Return the [x, y] coordinate for the center point of the cell that contains the specified text.  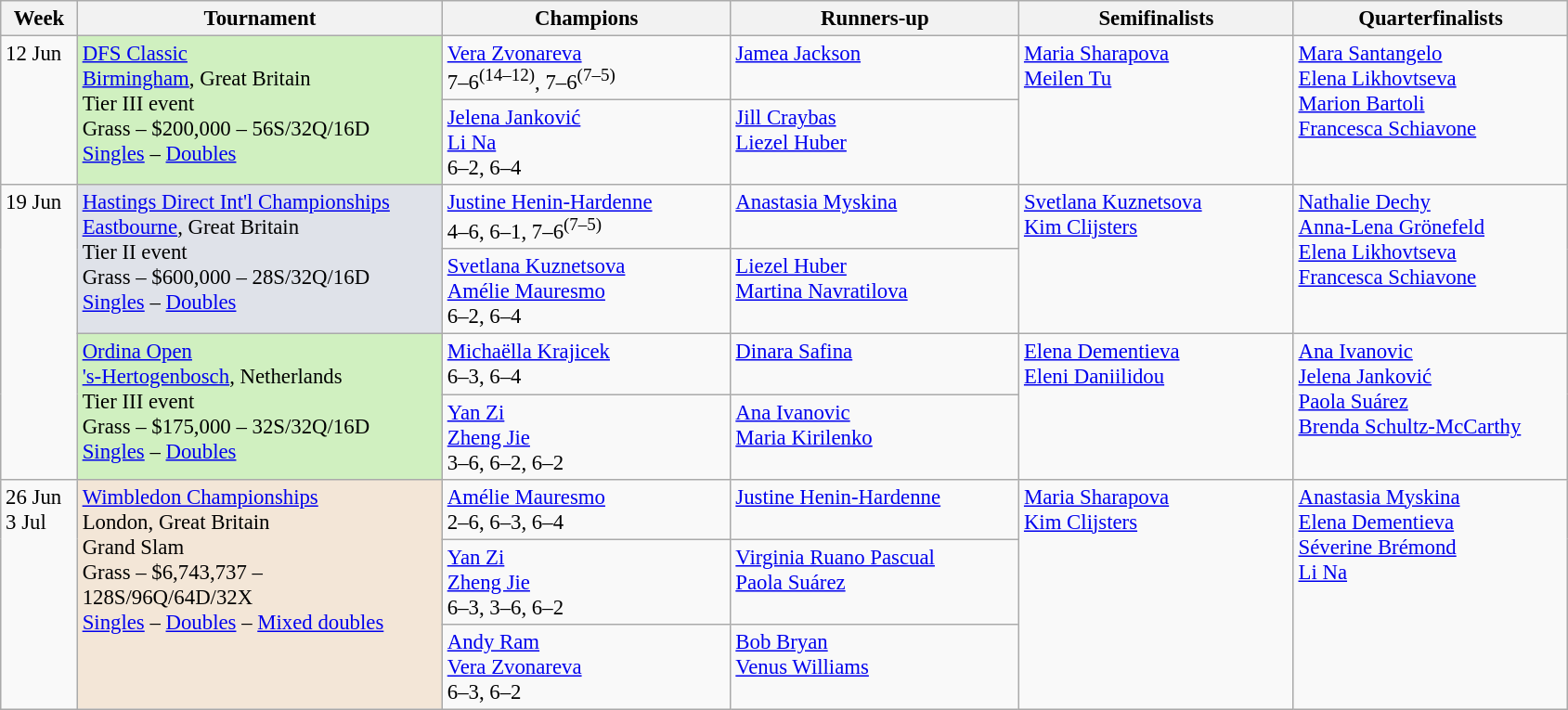
Dinara Safina [875, 364]
Anastasia Myskina Elena Dementieva Séverine Brémond Li Na [1431, 594]
Maria Sharapova Kim Clijsters [1157, 594]
Quarterfinalists [1431, 19]
Yan Zi Zheng Jie 6–3, 3–6, 6–2 [587, 582]
Tournament [260, 19]
Jamea Jackson [875, 69]
26 Jun3 Jul [39, 594]
Svetlana Kuznetsova Amélie Mauresmo 6–2, 6–4 [587, 291]
Nathalie Dechy Anna-Lena Grönefeld Elena Likhovtseva Francesca Schiavone [1431, 260]
Michaëlla Krajicek6–3, 6–4 [587, 364]
DFS Classic Birmingham, Great Britain Tier III event Grass – $200,000 – 56S/32Q/16DSingles – Doubles [260, 111]
Ana Ivanovic Jelena Janković Paola Suárez Brenda Schultz-McCarthy [1431, 407]
Week [39, 19]
Ordina Open 's-Hertogenbosch, Netherlands Tier III event Grass – $175,000 – 32S/32Q/16DSingles – Doubles [260, 407]
Andy Ram Vera Zvonareva 6–3, 6–2 [587, 666]
Justine Henin-Hardenne [875, 509]
Vera Zvonareva7–6(14–12), 7–6(7–5) [587, 69]
Bob Bryan Venus Williams [875, 666]
19 Jun [39, 332]
Mara Santangelo Elena Likhovtseva Marion Bartoli Francesca Schiavone [1431, 111]
Virginia Ruano Pascual Paola Suárez [875, 582]
Hastings Direct Int'l Championships Eastbourne, Great Britain Tier II event Grass – $600,000 – 28S/32Q/16DSingles – Doubles [260, 260]
Liezel Huber Martina Navratilova [875, 291]
Ana Ivanovic Maria Kirilenko [875, 437]
Justine Henin-Hardenne4–6, 6–1, 7–6(7–5) [587, 217]
Jelena Janković Li Na 6–2, 6–4 [587, 143]
Runners-up [875, 19]
Elena Dementieva Eleni Daniilidou [1157, 407]
Anastasia Myskina [875, 217]
Jill Craybas Liezel Huber [875, 143]
Champions [587, 19]
Yan Zi Zheng Jie 3–6, 6–2, 6–2 [587, 437]
Svetlana Kuznetsova Kim Clijsters [1157, 260]
Maria Sharapova Meilen Tu [1157, 111]
Amélie Mauresmo2–6, 6–3, 6–4 [587, 509]
Semifinalists [1157, 19]
12 Jun [39, 111]
Wimbledon Championships London, Great Britain Grand Slam Grass – $6,743,737 – 128S/96Q/64D/32XSingles – Doubles – Mixed doubles [260, 594]
